Pinpoint the cell where the given text exists, returning its (x, y) midpoint coordinate. 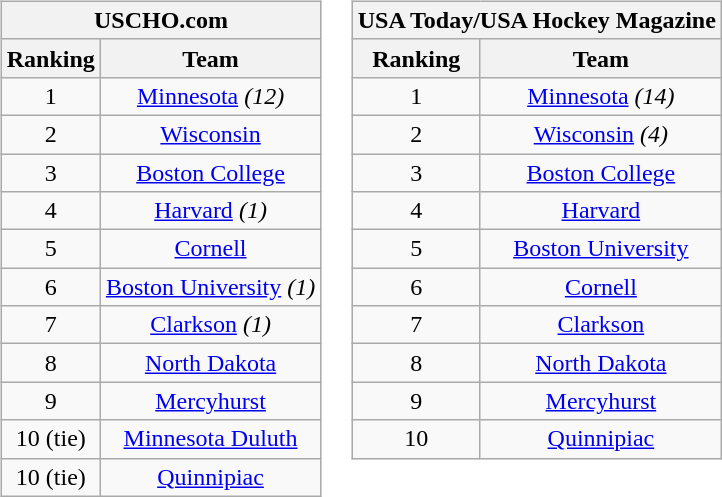
Wisconsin (4) (600, 134)
Clarkson (1) (210, 325)
10 (416, 439)
USA Today/USA Hockey Magazine (536, 20)
Minnesota Duluth (210, 439)
Minnesota (12) (210, 96)
Boston University (600, 249)
Harvard (1) (210, 211)
USCHO.com (161, 20)
Wisconsin (210, 134)
Harvard (600, 211)
Clarkson (600, 325)
Boston University (1) (210, 287)
Minnesota (14) (600, 96)
